Search for the cell housing the specified text and yield its (x, y) center coordinate. 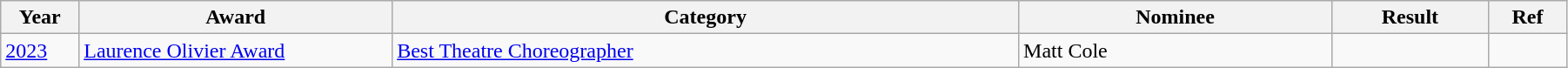
Matt Cole (1176, 51)
Award (236, 17)
Year (40, 17)
Nominee (1176, 17)
2023 (40, 51)
Ref (1527, 17)
Category (706, 17)
Best Theatre Choreographer (706, 51)
Laurence Olivier Award (236, 51)
Result (1410, 17)
